Extract the (X, Y) coordinate from the center of the cell holding the provided text.  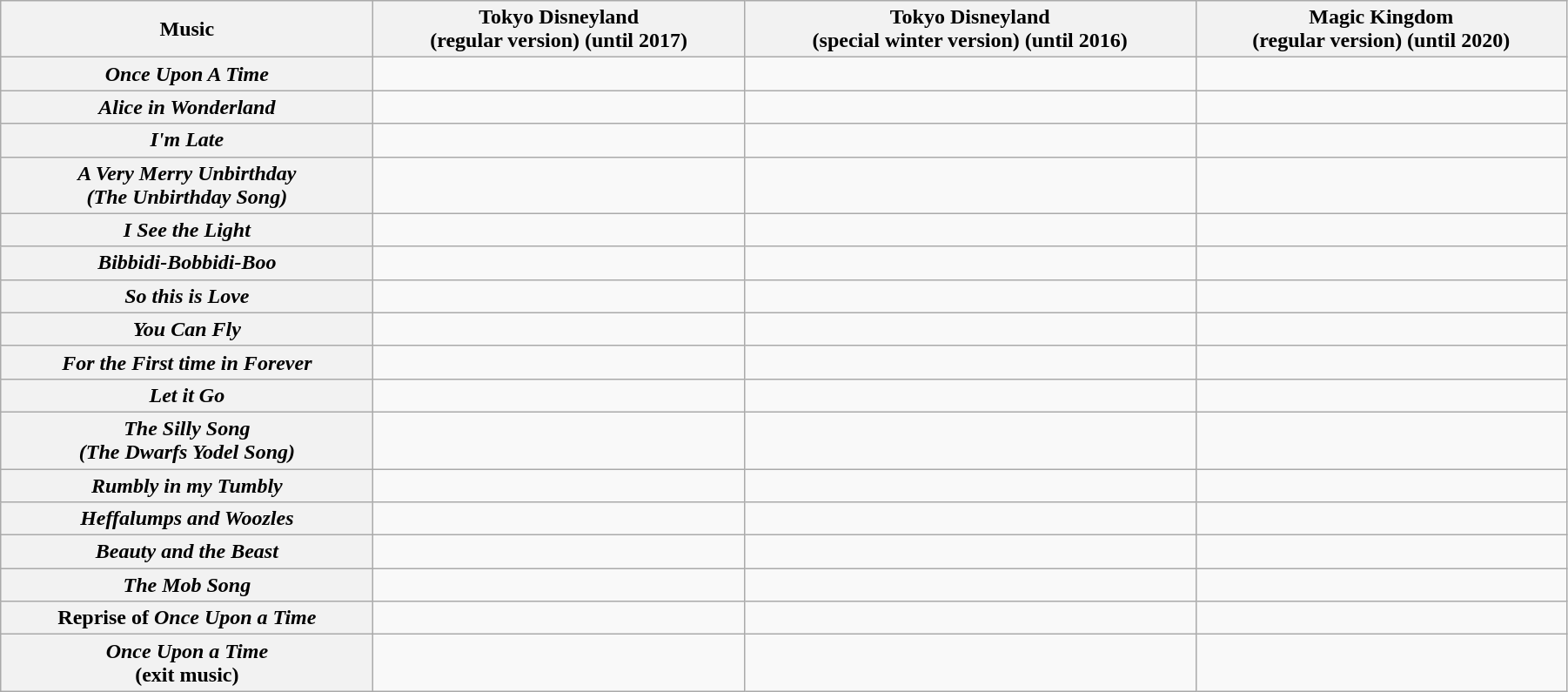
The Mob Song (187, 585)
Once Upon A Time (187, 74)
The Silly Song(The Dwarfs Yodel Song) (187, 440)
A Very Merry Unbirthday(The Unbirthday Song) (187, 185)
For the First time in Forever (187, 362)
Rumbly in my Tumbly (187, 485)
Alice in Wonderland (187, 107)
Tokyo Disneyland (regular version) (until 2017) (559, 30)
So this is Love (187, 296)
You Can Fly (187, 329)
Tokyo Disneyland (special winter version) (until 2016) (969, 30)
Music (187, 30)
Magic Kingdom (regular version) (until 2020) (1381, 30)
Let it Go (187, 395)
Reprise of Once Upon a Time (187, 618)
I See the Light (187, 230)
Once Upon a Time(exit music) (187, 663)
Heffalumps and Woozles (187, 519)
Bibbidi-Bobbidi-Boo (187, 263)
Beauty and the Beast (187, 552)
I'm Late (187, 140)
